Locate the cell with the specified text and output its (X, Y) center coordinate. 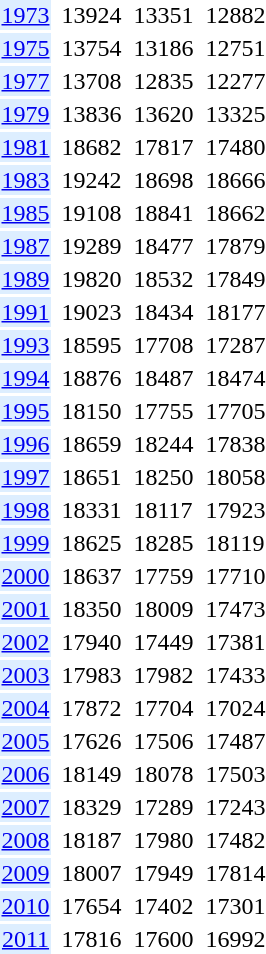
2008 (26, 840)
1977 (26, 81)
13836 (92, 114)
13708 (92, 81)
18187 (92, 840)
17600 (164, 939)
17980 (164, 840)
1994 (26, 378)
18651 (92, 477)
17755 (164, 411)
17983 (92, 675)
1997 (26, 477)
18532 (164, 279)
17704 (164, 708)
18841 (164, 213)
18331 (92, 510)
17449 (164, 642)
19023 (92, 312)
18250 (164, 477)
19108 (92, 213)
13924 (92, 15)
17816 (92, 939)
12835 (164, 81)
18477 (164, 246)
18625 (92, 543)
2002 (26, 642)
18009 (164, 609)
1981 (26, 147)
1985 (26, 213)
18285 (164, 543)
18117 (164, 510)
18244 (164, 444)
17949 (164, 873)
1993 (26, 345)
18350 (92, 609)
2011 (26, 939)
1991 (26, 312)
17982 (164, 675)
2010 (26, 906)
2005 (26, 741)
1975 (26, 48)
18078 (164, 774)
2000 (26, 576)
18682 (92, 147)
13620 (164, 114)
13186 (164, 48)
1998 (26, 510)
17872 (92, 708)
18659 (92, 444)
19289 (92, 246)
13351 (164, 15)
19820 (92, 279)
1983 (26, 180)
1999 (26, 543)
18698 (164, 180)
18150 (92, 411)
17506 (164, 741)
1989 (26, 279)
17817 (164, 147)
18637 (92, 576)
17402 (164, 906)
18487 (164, 378)
18149 (92, 774)
1973 (26, 15)
17759 (164, 576)
18595 (92, 345)
18876 (92, 378)
13754 (92, 48)
1995 (26, 411)
2004 (26, 708)
17708 (164, 345)
2009 (26, 873)
17289 (164, 807)
17940 (92, 642)
1996 (26, 444)
2001 (26, 609)
19242 (92, 180)
1987 (26, 246)
2006 (26, 774)
18329 (92, 807)
2003 (26, 675)
18007 (92, 873)
17654 (92, 906)
17626 (92, 741)
18434 (164, 312)
1979 (26, 114)
2007 (26, 807)
